Capture the cell that displays the provided text and extract its (X, Y) central coordinate. 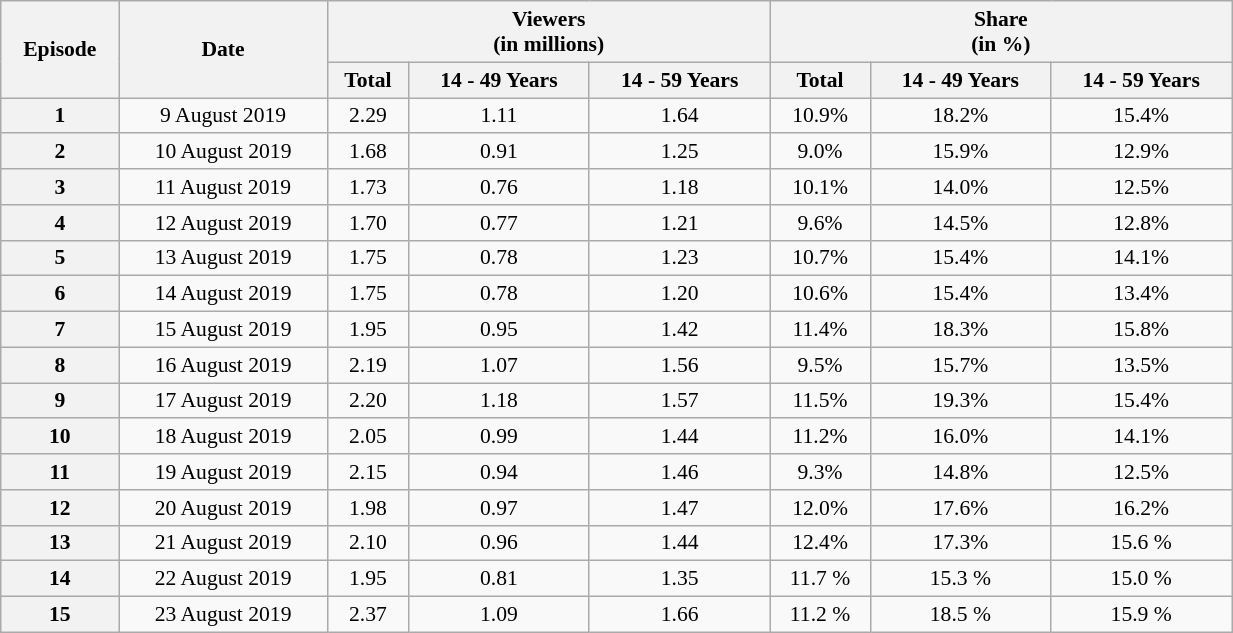
2.15 (368, 472)
2.29 (368, 116)
2.19 (368, 365)
1.21 (680, 223)
11.2% (820, 437)
13.5% (1142, 365)
0.94 (500, 472)
Episode (60, 50)
11.7 % (820, 579)
10.9% (820, 116)
15 August 2019 (223, 330)
17.6% (960, 508)
14.0% (960, 187)
20 August 2019 (223, 508)
4 (60, 223)
9.0% (820, 152)
0.99 (500, 437)
0.76 (500, 187)
1.98 (368, 508)
1.64 (680, 116)
11.5% (820, 401)
2.20 (368, 401)
6 (60, 294)
10.1% (820, 187)
1.20 (680, 294)
2.05 (368, 437)
1.57 (680, 401)
15.9 % (1142, 615)
12.9% (1142, 152)
14 August 2019 (223, 294)
1.07 (500, 365)
Share(in %) (1001, 32)
16.2% (1142, 508)
0.77 (500, 223)
7 (60, 330)
1.68 (368, 152)
9.5% (820, 365)
14.8% (960, 472)
22 August 2019 (223, 579)
13 (60, 543)
9.6% (820, 223)
10.6% (820, 294)
11.4% (820, 330)
16 August 2019 (223, 365)
9 August 2019 (223, 116)
18 August 2019 (223, 437)
10 August 2019 (223, 152)
12.8% (1142, 223)
9.3% (820, 472)
0.81 (500, 579)
15 (60, 615)
15.3 % (960, 579)
5 (60, 258)
19.3% (960, 401)
18.2% (960, 116)
16.0% (960, 437)
1.09 (500, 615)
1.47 (680, 508)
1.11 (500, 116)
10 (60, 437)
10.7% (820, 258)
11.2 % (820, 615)
12 (60, 508)
0.91 (500, 152)
8 (60, 365)
1.56 (680, 365)
1.73 (368, 187)
13.4% (1142, 294)
18.5 % (960, 615)
15.6 % (1142, 543)
1.42 (680, 330)
1 (60, 116)
1.46 (680, 472)
12.4% (820, 543)
3 (60, 187)
2.37 (368, 615)
15.8% (1142, 330)
15.9% (960, 152)
Date (223, 50)
19 August 2019 (223, 472)
18.3% (960, 330)
12.0% (820, 508)
0.95 (500, 330)
17 August 2019 (223, 401)
12 August 2019 (223, 223)
2 (60, 152)
14 (60, 579)
1.66 (680, 615)
0.97 (500, 508)
11 August 2019 (223, 187)
0.96 (500, 543)
21 August 2019 (223, 543)
13 August 2019 (223, 258)
15.7% (960, 365)
11 (60, 472)
23 August 2019 (223, 615)
15.0 % (1142, 579)
1.23 (680, 258)
1.25 (680, 152)
1.35 (680, 579)
14.5% (960, 223)
9 (60, 401)
17.3% (960, 543)
Viewers(in millions) (548, 32)
1.70 (368, 223)
2.10 (368, 543)
